Output the (x, y) coordinate of the center of the cell containing the given text.  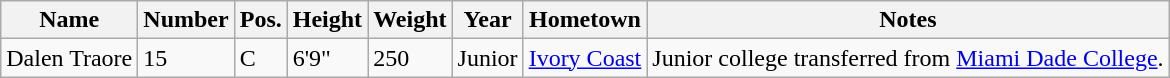
Number (186, 20)
Weight (410, 20)
Year (488, 20)
C (260, 58)
Dalen Traore (70, 58)
Notes (908, 20)
6'9" (327, 58)
Ivory Coast (585, 58)
Junior college transferred from Miami Dade College. (908, 58)
Name (70, 20)
Pos. (260, 20)
Junior (488, 58)
250 (410, 58)
Hometown (585, 20)
Height (327, 20)
15 (186, 58)
